Return [X, Y] of the center of cell containing provided text 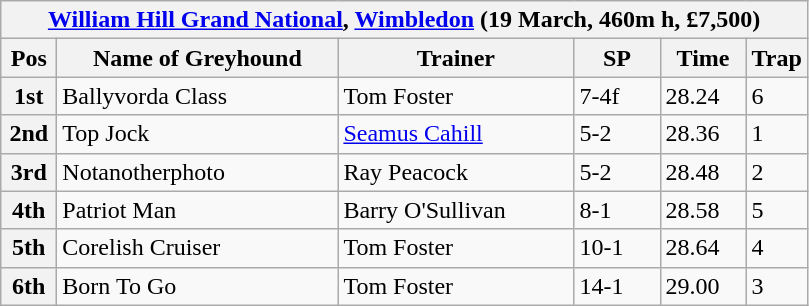
4 [776, 248]
3rd [29, 172]
8-1 [617, 210]
Patriot Man [198, 210]
5 [776, 210]
Notanotherphoto [198, 172]
Pos [29, 58]
4th [29, 210]
5th [29, 248]
28.24 [703, 96]
29.00 [703, 286]
Trainer [456, 58]
7-4f [617, 96]
14-1 [617, 286]
Time [703, 58]
3 [776, 286]
28.36 [703, 134]
28.64 [703, 248]
2nd [29, 134]
Ray Peacock [456, 172]
Ballyvorda Class [198, 96]
Trap [776, 58]
Corelish Cruiser [198, 248]
28.48 [703, 172]
SP [617, 58]
10-1 [617, 248]
Barry O'Sullivan [456, 210]
28.58 [703, 210]
1 [776, 134]
1st [29, 96]
Born To Go [198, 286]
William Hill Grand National, Wimbledon (19 March, 460m h, £7,500) [404, 20]
2 [776, 172]
Seamus Cahill [456, 134]
6th [29, 286]
Name of Greyhound [198, 58]
6 [776, 96]
Top Jock [198, 134]
